Locate the cell with the specified text and output its (x, y) center coordinate. 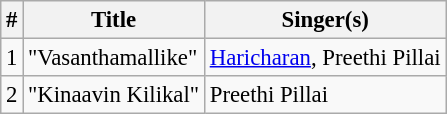
Title (114, 20)
"Vasanthamallike" (114, 58)
Singer(s) (325, 20)
"Kinaavin Kilikal" (114, 95)
1 (12, 58)
# (12, 20)
Preethi Pillai (325, 95)
2 (12, 95)
Haricharan, Preethi Pillai (325, 58)
